Detect which cell encompasses the target text, then output its (X, Y) center coordinate. 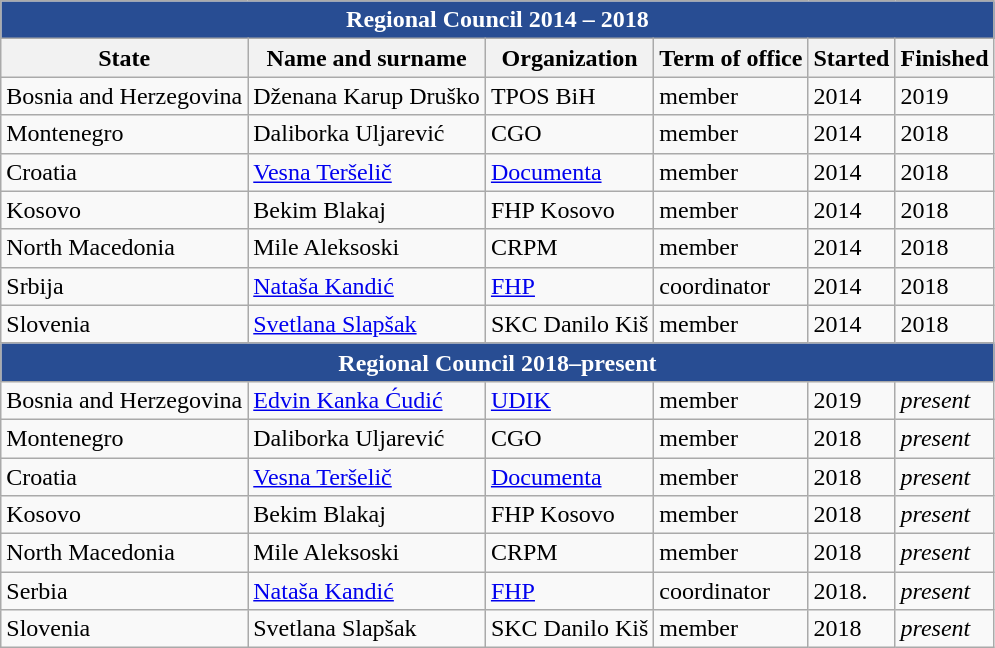
Edvin Kanka Ćudić (367, 400)
Finished (944, 58)
State (124, 58)
Name and surname (367, 58)
Serbia (124, 591)
Regional Council 2018–present (498, 362)
Srbija (124, 286)
Organization (569, 58)
TPOS BiH (569, 96)
2018. (852, 591)
Dženana Karup Druško (367, 96)
UDIK (569, 400)
Term of office (731, 58)
Started (852, 58)
Regional Council 2014 – 2018 (498, 20)
